Return the (x, y) coordinate for the center point of the cell that contains the specified text.  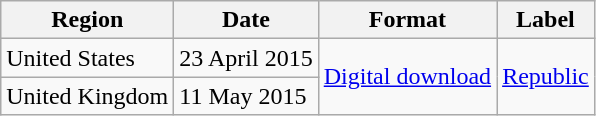
Date (246, 20)
Region (88, 20)
Format (407, 20)
Label (546, 20)
United Kingdom (88, 96)
23 April 2015 (246, 58)
11 May 2015 (246, 96)
Digital download (407, 77)
Republic (546, 77)
United States (88, 58)
